Search for the cell housing the specified text and yield its (x, y) center coordinate. 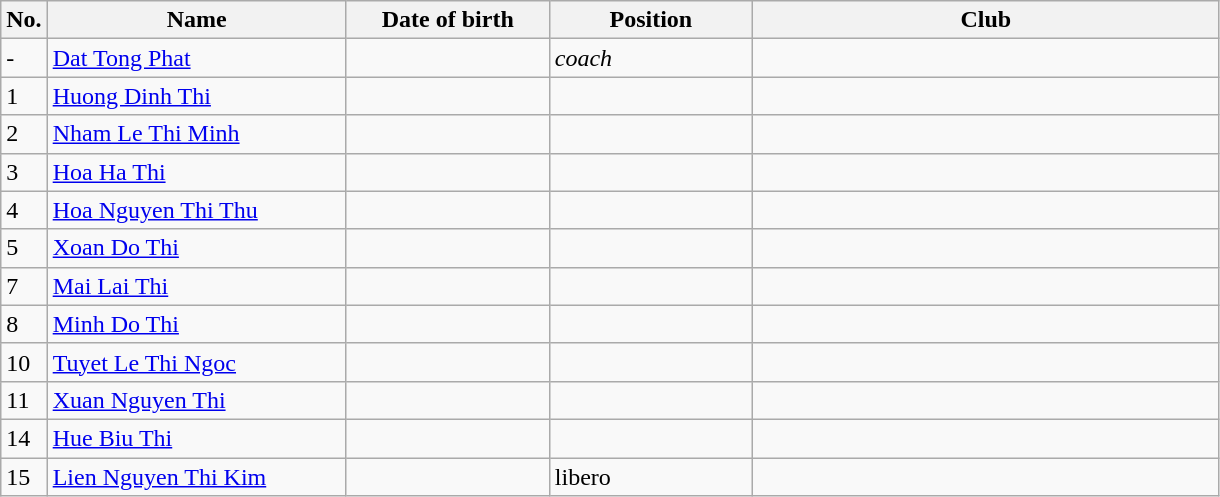
3 (24, 172)
Dat Tong Phat (196, 58)
Lien Nguyen Thi Kim (196, 477)
Huong Dinh Thi (196, 96)
Mai Lai Thi (196, 286)
Position (650, 20)
Date of birth (448, 20)
libero (650, 477)
2 (24, 134)
5 (24, 248)
7 (24, 286)
Hoa Nguyen Thi Thu (196, 210)
4 (24, 210)
- (24, 58)
Xoan Do Thi (196, 248)
10 (24, 362)
8 (24, 324)
No. (24, 20)
11 (24, 400)
coach (650, 58)
Tuyet Le Thi Ngoc (196, 362)
Name (196, 20)
Club (986, 20)
Nham Le Thi Minh (196, 134)
Xuan Nguyen Thi (196, 400)
14 (24, 438)
Hoa Ha Thi (196, 172)
Hue Biu Thi (196, 438)
15 (24, 477)
1 (24, 96)
Minh Do Thi (196, 324)
